Find where the given text appears and provide that cell's center as (x, y) coordinate. 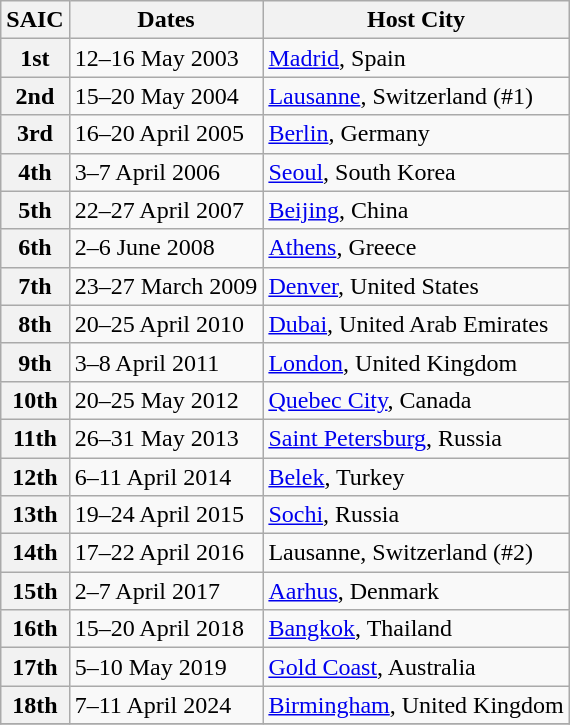
16th (35, 629)
15th (35, 591)
London, United Kingdom (416, 362)
Bangkok, Thailand (416, 629)
7th (35, 286)
15–20 April 2018 (166, 629)
5th (35, 210)
2nd (35, 96)
23–27 March 2009 (166, 286)
15–20 May 2004 (166, 96)
Berlin, Germany (416, 134)
Dubai, United Arab Emirates (416, 324)
Beijing, China (416, 210)
Gold Coast, Australia (416, 667)
20–25 April 2010 (166, 324)
Lausanne, Switzerland (#1) (416, 96)
7–11 April 2024 (166, 705)
2–7 April 2017 (166, 591)
17th (35, 667)
Saint Petersburg, Russia (416, 438)
1st (35, 58)
6th (35, 248)
Lausanne, Switzerland (#2) (416, 553)
Dates (166, 20)
19–24 April 2015 (166, 515)
Aarhus, Denmark (416, 591)
Madrid, Spain (416, 58)
Host City (416, 20)
Seoul, South Korea (416, 172)
Birmingham, United Kingdom (416, 705)
4th (35, 172)
22–27 April 2007 (166, 210)
17–22 April 2016 (166, 553)
13th (35, 515)
6–11 April 2014 (166, 477)
SAIC (35, 20)
3–7 April 2006 (166, 172)
10th (35, 400)
26–31 May 2013 (166, 438)
20–25 May 2012 (166, 400)
11th (35, 438)
18th (35, 705)
16–20 April 2005 (166, 134)
Belek, Turkey (416, 477)
9th (35, 362)
12th (35, 477)
Denver, United States (416, 286)
12–16 May 2003 (166, 58)
Sochi, Russia (416, 515)
8th (35, 324)
2–6 June 2008 (166, 248)
Athens, Greece (416, 248)
5–10 May 2019 (166, 667)
Quebec City, Canada (416, 400)
3–8 April 2011 (166, 362)
3rd (35, 134)
14th (35, 553)
